Find where the given text appears and provide that cell's center as [x, y] coordinate. 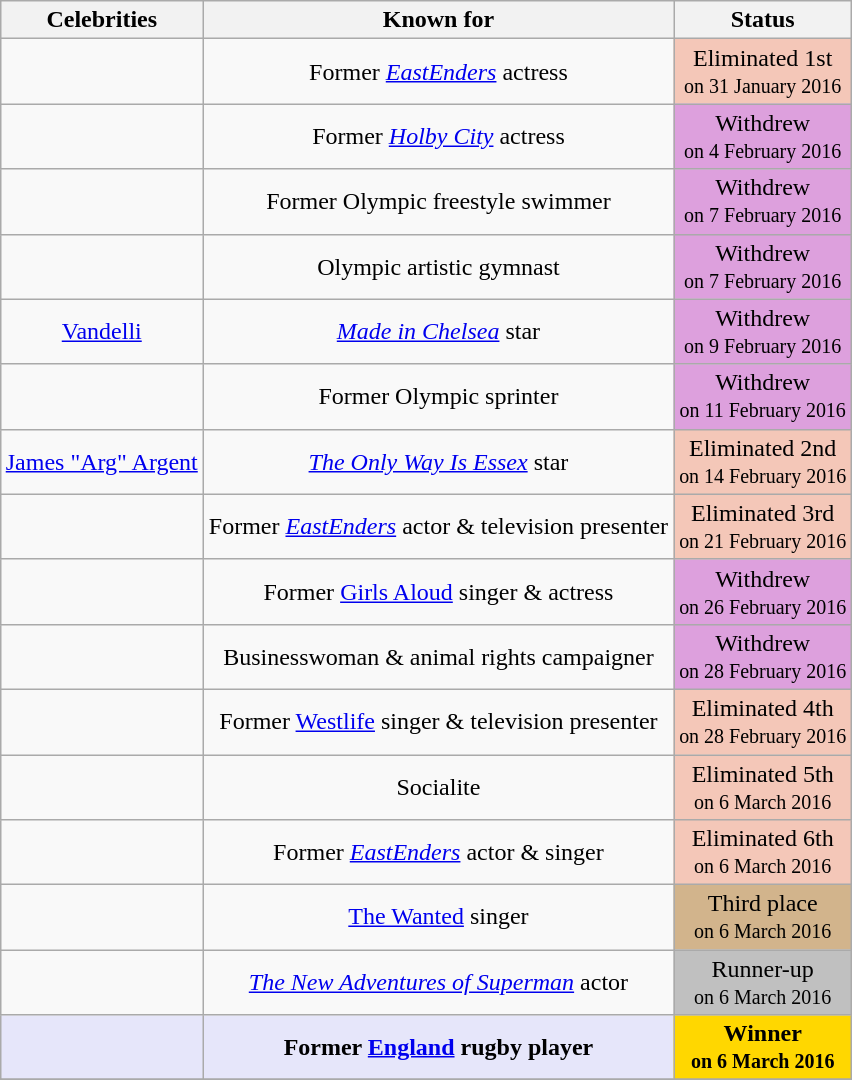
Withdrewon 28 February 2016 [763, 656]
Former Girls Aloud singer & actress [438, 592]
Socialite [438, 786]
Eliminated 6thon 6 March 2016 [763, 852]
Withdrewon 4 February 2016 [763, 136]
Winneron 6 March 2016 [763, 1048]
Third placeon 6 March 2016 [763, 918]
Olympic artistic gymnast [438, 266]
Eliminated 3rdon 21 February 2016 [763, 526]
Eliminated 4thon 28 February 2016 [763, 722]
Former Westlife singer & television presenter [438, 722]
The New Adventures of Superman actor [438, 982]
Former EastEnders actor & singer [438, 852]
Former EastEnders actor & television presenter [438, 526]
The Only Way Is Essex star [438, 462]
Eliminated 2ndon 14 February 2016 [763, 462]
Made in Chelsea star [438, 332]
Former Olympic freestyle swimmer [438, 202]
Former EastEnders actress [438, 72]
Former England rugby player [438, 1048]
Eliminated 1ston 31 January 2016 [763, 72]
Eliminated 5thon 6 March 2016 [763, 786]
Known for [438, 20]
Former Holby City actress [438, 136]
Celebrities [102, 20]
Businesswoman & animal rights campaigner [438, 656]
Withdrewon 9 February 2016 [763, 332]
Status [763, 20]
James "Arg" Argent [102, 462]
The Wanted singer [438, 918]
Former Olympic sprinter [438, 396]
Withdrewon 26 February 2016 [763, 592]
Runner-upon 6 March 2016 [763, 982]
Vandelli [102, 332]
Withdrewon 11 February 2016 [763, 396]
